Detect which cell encompasses the target text, then output its [X, Y] center coordinate. 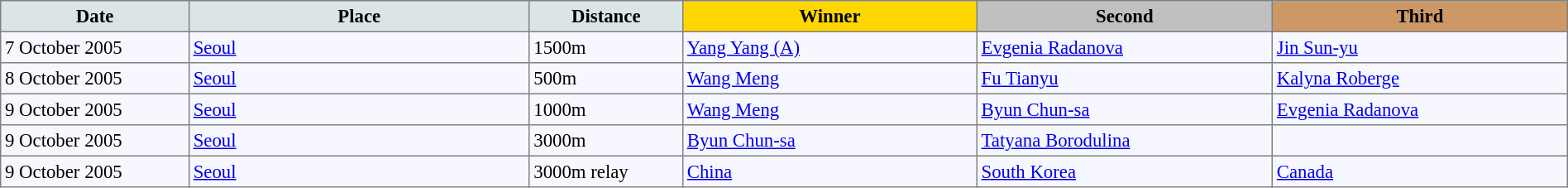
Canada [1421, 171]
Second [1125, 17]
Distance [606, 17]
Kalyna Roberge [1421, 79]
Winner [830, 17]
Third [1421, 17]
Jin Sun-yu [1421, 47]
Fu Tianyu [1125, 79]
Tatyana Borodulina [1125, 141]
500m [606, 79]
8 October 2005 [95, 79]
7 October 2005 [95, 47]
3000m [606, 141]
Place [359, 17]
3000m relay [606, 171]
1000m [606, 109]
South Korea [1125, 171]
Yang Yang (A) [830, 47]
China [830, 171]
Date [95, 17]
1500m [606, 47]
